Return (X, Y) of the center of cell containing provided text 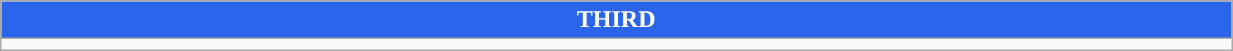
THIRD (616, 20)
